Return [X, Y] of the center of cell containing provided text 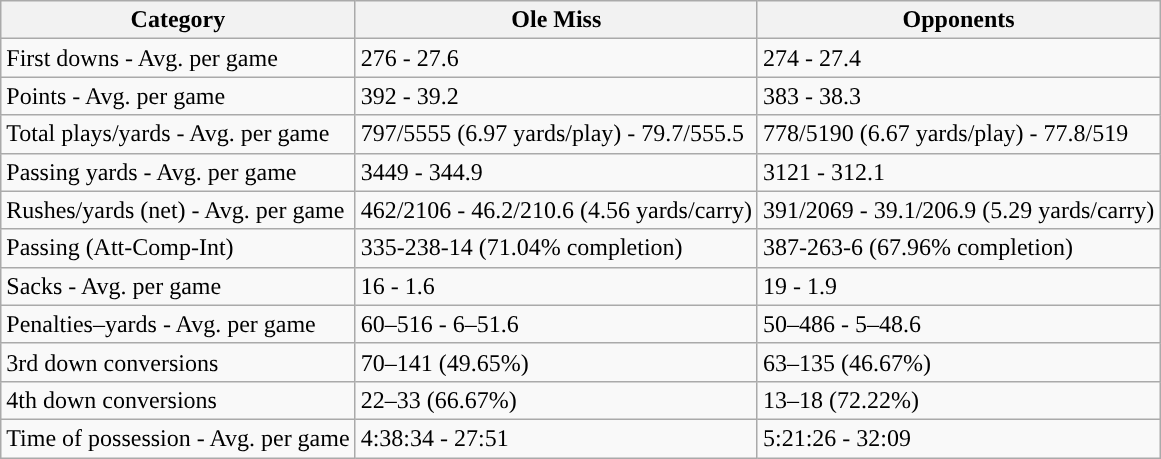
First downs - Avg. per game [178, 58]
19 - 1.9 [958, 286]
3121 - 312.1 [958, 172]
5:21:26 - 32:09 [958, 438]
50–486 - 5–48.6 [958, 324]
60–516 - 6–51.6 [556, 324]
778/5190 (6.67 yards/play) - 77.8/519 [958, 134]
276 - 27.6 [556, 58]
Sacks - Avg. per game [178, 286]
392 - 39.2 [556, 96]
Category [178, 20]
63–135 (46.67%) [958, 362]
Ole Miss [556, 20]
Passing (Att-Comp-Int) [178, 248]
13–18 (72.22%) [958, 400]
383 - 38.3 [958, 96]
274 - 27.4 [958, 58]
22–33 (66.67%) [556, 400]
391/2069 - 39.1/206.9 (5.29 yards/carry) [958, 210]
Passing yards - Avg. per game [178, 172]
4:38:34 - 27:51 [556, 438]
Time of possession - Avg. per game [178, 438]
Opponents [958, 20]
4th down conversions [178, 400]
70–141 (49.65%) [556, 362]
3449 - 344.9 [556, 172]
Penalties–yards - Avg. per game [178, 324]
462/2106 - 46.2/210.6 (4.56 yards/carry) [556, 210]
16 - 1.6 [556, 286]
Total plays/yards - Avg. per game [178, 134]
Rushes/yards (net) - Avg. per game [178, 210]
797/5555 (6.97 yards/play) - 79.7/555.5 [556, 134]
387-263-6 (67.96% completion) [958, 248]
Points - Avg. per game [178, 96]
335-238-14 (71.04% completion) [556, 248]
3rd down conversions [178, 362]
